Identify which cell holds the provided text, then report its [X, Y] central coordinate. 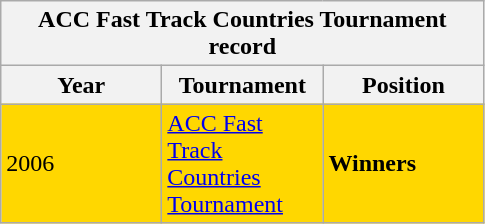
Year [82, 85]
ACC Fast Track Countries Tournament [242, 164]
Position [404, 85]
ACC Fast Track Countries Tournament record [242, 34]
Winners [404, 164]
2006 [82, 164]
Tournament [242, 85]
